Pinpoint the cell where the given text exists, returning its (X, Y) midpoint coordinate. 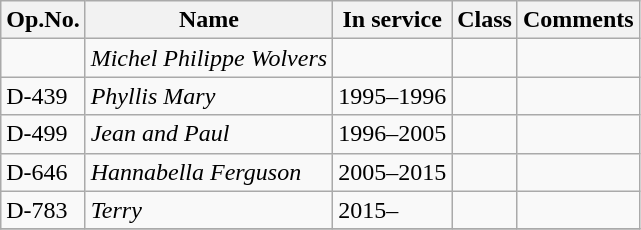
Class (485, 20)
Phyllis Mary (208, 96)
2005–2015 (392, 172)
1995–1996 (392, 96)
Michel Philippe Wolvers (208, 58)
D-646 (43, 172)
Hannabella Ferguson (208, 172)
Op.No. (43, 20)
Name (208, 20)
2015– (392, 210)
Terry (208, 210)
1996–2005 (392, 134)
Jean and Paul (208, 134)
D-499 (43, 134)
In service (392, 20)
D-783 (43, 210)
Comments (578, 20)
D-439 (43, 96)
